Identify which cell holds the provided text, then report its [X, Y] central coordinate. 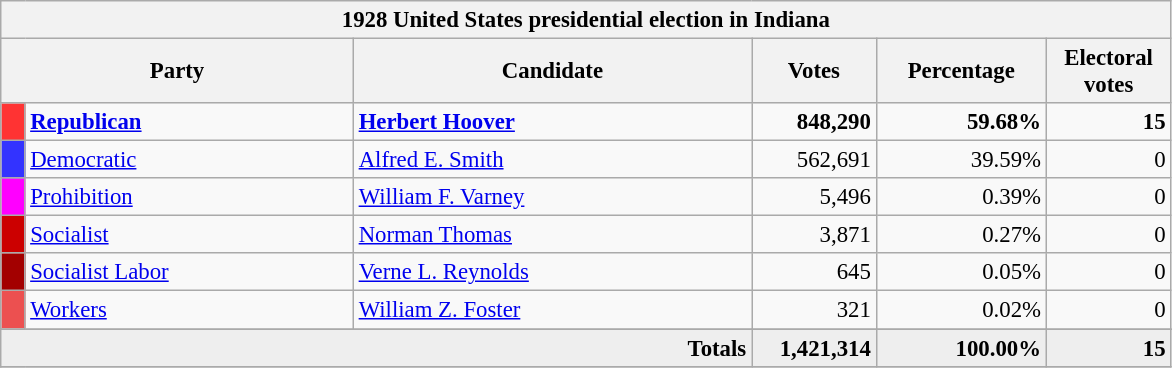
59.68% [961, 122]
562,691 [814, 160]
Democratic [189, 160]
Republican [189, 122]
5,496 [814, 197]
William Z. Foster [552, 310]
Party [178, 72]
Prohibition [189, 197]
3,871 [814, 235]
0.27% [961, 235]
Alfred E. Smith [552, 160]
Verne L. Reynolds [552, 273]
39.59% [961, 160]
Electoral votes [1108, 72]
Socialist Labor [189, 273]
0.02% [961, 310]
1928 United States presidential election in Indiana [586, 20]
645 [814, 273]
0.39% [961, 197]
100.00% [961, 348]
Herbert Hoover [552, 122]
William F. Varney [552, 197]
Percentage [961, 72]
Norman Thomas [552, 235]
0.05% [961, 273]
321 [814, 310]
Votes [814, 72]
Candidate [552, 72]
1,421,314 [814, 348]
Workers [189, 310]
Socialist [189, 235]
848,290 [814, 122]
Totals [376, 348]
